Scan for the cell matching the given text and deliver its [x, y] coordinate at center. 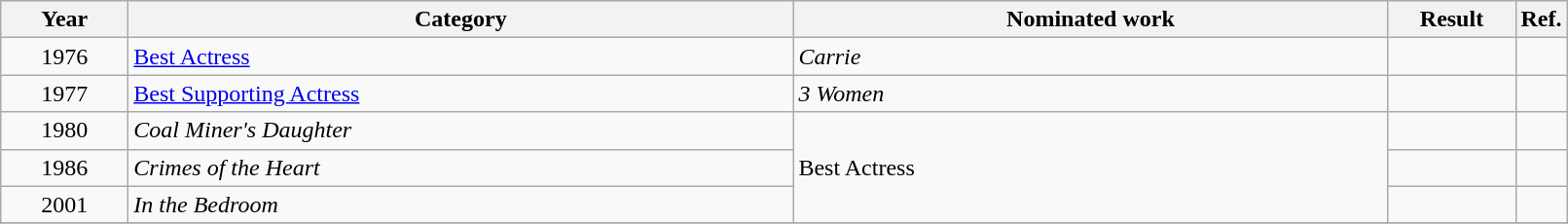
Nominated work [1090, 19]
3 Women [1090, 93]
2001 [64, 205]
1986 [64, 168]
Crimes of the Heart [461, 168]
Result [1452, 19]
1976 [64, 56]
Ref. [1542, 19]
Category [461, 19]
Year [64, 19]
Best Supporting Actress [461, 93]
1977 [64, 93]
1980 [64, 131]
Carrie [1090, 56]
In the Bedroom [461, 205]
Coal Miner's Daughter [461, 131]
